Scan for the cell matching the given text and deliver its [x, y] coordinate at center. 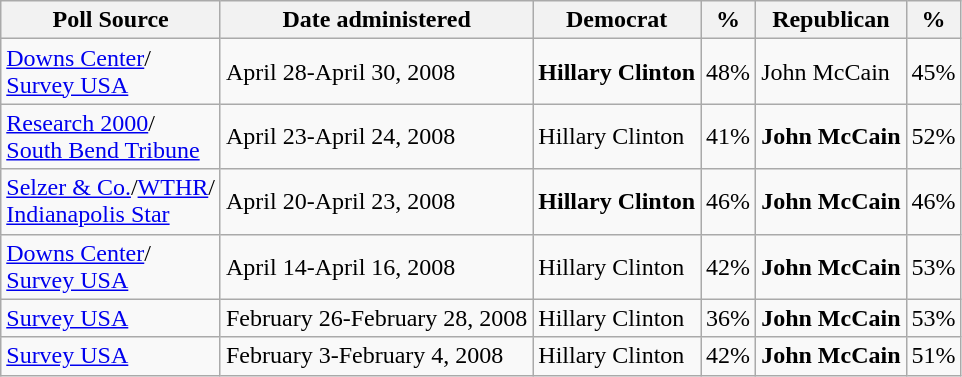
51% [934, 356]
February 3-February 4, 2008 [376, 356]
Date administered [376, 20]
April 14-April 16, 2008 [376, 266]
April 20-April 23, 2008 [376, 202]
February 26-February 28, 2008 [376, 318]
Research 2000/South Bend Tribune [111, 136]
Selzer & Co./WTHR/Indianapolis Star [111, 202]
36% [728, 318]
45% [934, 72]
52% [934, 136]
April 23-April 24, 2008 [376, 136]
Democrat [617, 20]
Poll Source [111, 20]
48% [728, 72]
41% [728, 136]
Republican [831, 20]
April 28-April 30, 2008 [376, 72]
